From the cell containing the given text, extract its center point as (x, y) coordinate. 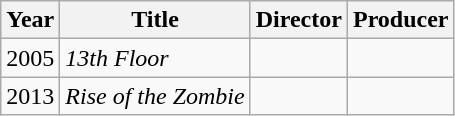
2013 (30, 96)
Producer (400, 20)
Title (155, 20)
2005 (30, 58)
13th Floor (155, 58)
Rise of the Zombie (155, 96)
Director (298, 20)
Year (30, 20)
